Detect which cell encompasses the target text, then output its [X, Y] center coordinate. 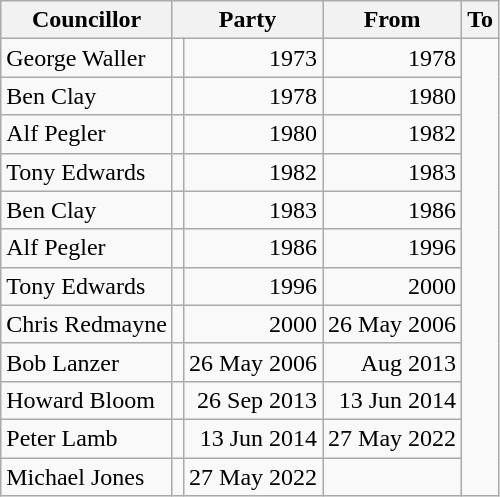
Bob Lanzer [87, 362]
Peter Lamb [87, 438]
1973 [254, 58]
George Waller [87, 58]
Party [247, 20]
Howard Bloom [87, 400]
Aug 2013 [392, 362]
From [392, 20]
To [480, 20]
Councillor [87, 20]
Chris Redmayne [87, 324]
26 Sep 2013 [254, 400]
Michael Jones [87, 477]
